Pinpoint the cell where the given text exists, returning its (X, Y) midpoint coordinate. 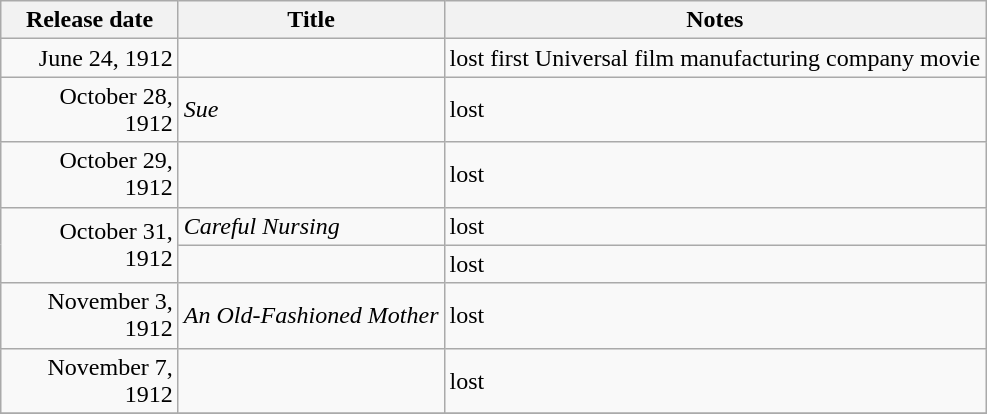
Careful Nursing (311, 226)
An Old-Fashioned Mother (311, 316)
October 31, 1912 (90, 245)
June 24, 1912 (90, 58)
November 7, 1912 (90, 380)
lost first Universal film manufacturing company movie (715, 58)
Title (311, 20)
October 29, 1912 (90, 174)
November 3, 1912 (90, 316)
Sue (311, 110)
October 28, 1912 (90, 110)
Notes (715, 20)
Release date (90, 20)
